Find where the given text appears and provide that cell's center as [X, Y] coordinate. 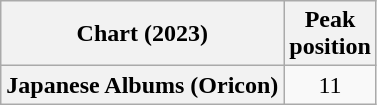
Japanese Albums (Oricon) [142, 85]
Chart (2023) [142, 34]
Peakposition [330, 34]
11 [330, 85]
